Search for the cell housing the specified text and yield its [X, Y] center coordinate. 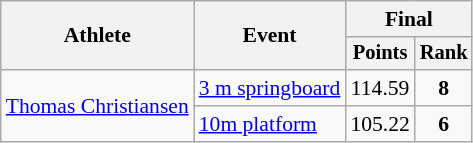
8 [444, 88]
105.22 [380, 124]
Rank [444, 54]
3 m springboard [270, 88]
Athlete [98, 36]
6 [444, 124]
10m platform [270, 124]
114.59 [380, 88]
Thomas Christiansen [98, 106]
Points [380, 54]
Event [270, 36]
Final [408, 19]
